From the cell containing the given text, extract its center point as [X, Y] coordinate. 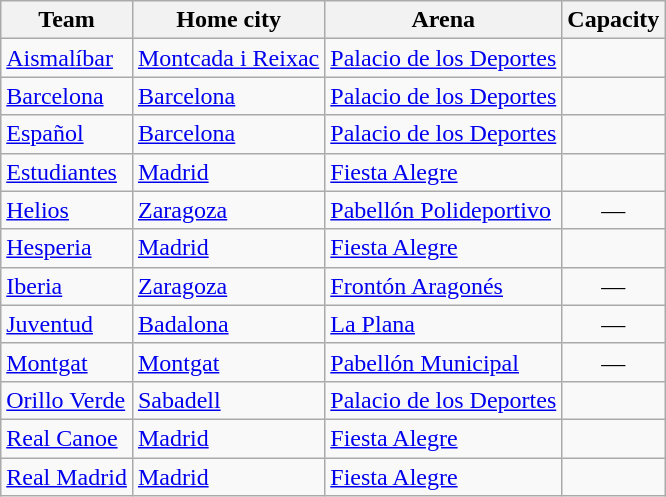
Aismalíbar [67, 58]
Badalona [228, 324]
Hesperia [67, 248]
Helios [67, 210]
Montcada i Reixac [228, 58]
Arena [444, 20]
Estudiantes [67, 172]
Frontón Aragonés [444, 286]
Real Madrid [67, 477]
Juventud [67, 324]
Español [67, 134]
Pabellón Municipal [444, 362]
Iberia [67, 286]
Pabellón Polideportivo [444, 210]
Real Canoe [67, 438]
Sabadell [228, 400]
Orillo Verde [67, 400]
Capacity [614, 20]
La Plana [444, 324]
Home city [228, 20]
Team [67, 20]
